From the cell containing the given text, extract its center point as [x, y] coordinate. 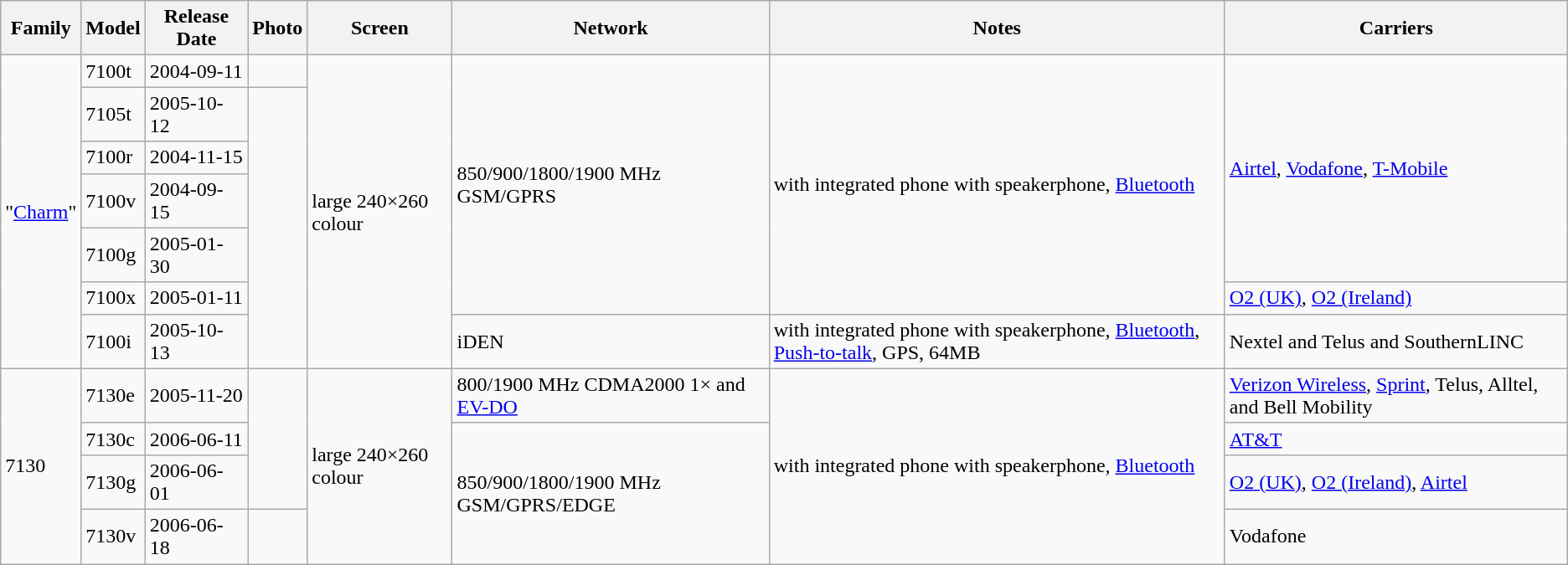
2004-09-11 [196, 71]
2006-06-18 [196, 536]
7130g [113, 482]
7130v [113, 536]
2006-06-01 [196, 482]
O2 (UK), O2 (Ireland) [1395, 298]
with integrated phone with speakerphone, Bluetooth, Push-to-talk, GPS, 64MB [997, 342]
7100r [113, 157]
Release Date [196, 28]
Screen [380, 28]
2004-09-15 [196, 201]
Vodafone [1395, 536]
850/900/1800/1900 MHz GSM/GPRS [611, 184]
2005-01-30 [196, 254]
800/1900 MHz CDMA2000 1× and EV-DO [611, 395]
iDEN [611, 342]
2006-06-11 [196, 439]
2005-10-12 [196, 114]
Airtel, Vodafone, T-Mobile [1395, 169]
7100v [113, 201]
O2 (UK), O2 (Ireland), Airtel [1395, 482]
Family [41, 28]
Notes [997, 28]
7100g [113, 254]
"Charm" [41, 212]
7105t [113, 114]
Carriers [1395, 28]
AT&T [1395, 439]
Verizon Wireless, Sprint, Telus, Alltel, and Bell Mobility [1395, 395]
7130e [113, 395]
2005-01-11 [196, 298]
2004-11-15 [196, 157]
Model [113, 28]
7130c [113, 439]
7100i [113, 342]
2005-11-20 [196, 395]
850/900/1800/1900 MHz GSM/GPRS/EDGE [611, 493]
7130 [41, 465]
7100t [113, 71]
Network [611, 28]
7100x [113, 298]
Photo [278, 28]
2005-10-13 [196, 342]
Nextel and Telus and SouthernLINC [1395, 342]
